Output the (x, y) coordinate of the center of the cell containing the given text.  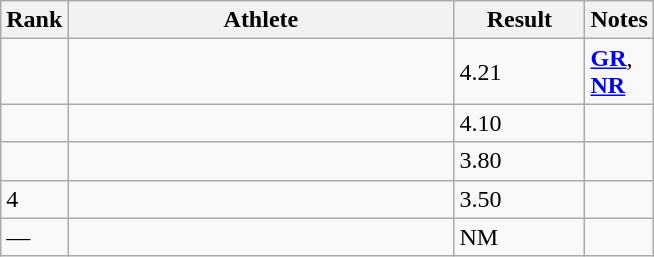
Notes (619, 20)
4.10 (520, 123)
NM (520, 237)
Athlete (261, 20)
Rank (34, 20)
4 (34, 199)
— (34, 237)
3.80 (520, 161)
Result (520, 20)
GR, NR (619, 72)
3.50 (520, 199)
4.21 (520, 72)
